Determine the (x, y) coordinate at the center of the cell enclosing the given text.  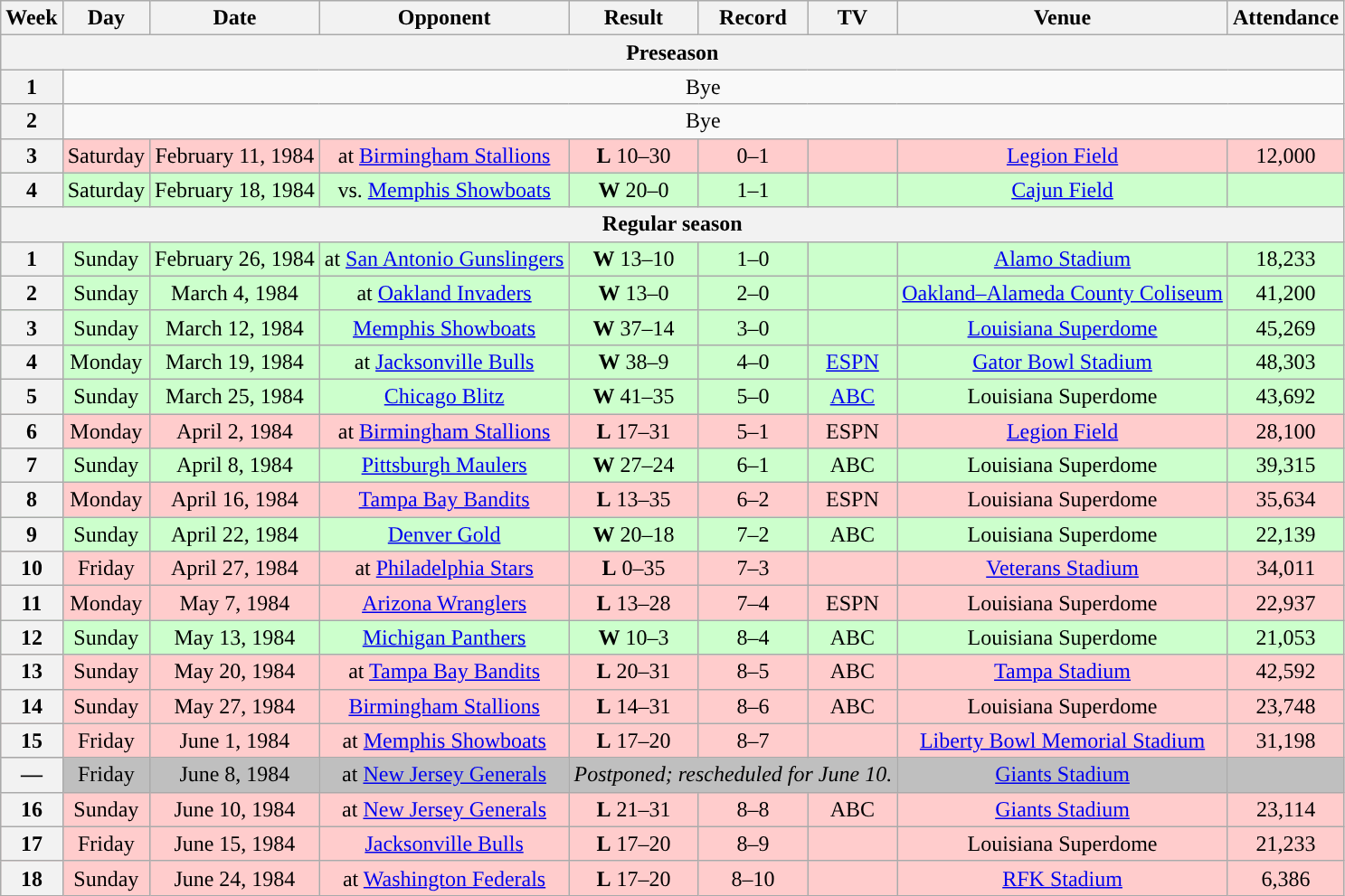
9 (32, 534)
7 (32, 466)
Birmingham Stallions (444, 706)
Opponent (444, 18)
48,303 (1285, 362)
8–5 (753, 672)
13 (32, 672)
Gator Bowl Stadium (1063, 362)
April 22, 1984 (235, 534)
1–1 (753, 190)
at Philadelphia Stars (444, 569)
March 12, 1984 (235, 327)
L 13–35 (633, 500)
12,000 (1285, 156)
Memphis Showboats (444, 327)
February 11, 1984 (235, 156)
March 4, 1984 (235, 293)
February 26, 1984 (235, 259)
17 (32, 844)
7–3 (753, 569)
L 10–30 (633, 156)
W 41–35 (633, 396)
Tampa Bay Bandits (444, 500)
Arizona Wranglers (444, 603)
Pittsburgh Maulers (444, 466)
April 8, 1984 (235, 466)
at San Antonio Gunslingers (444, 259)
Day (106, 18)
35,634 (1285, 500)
18 (32, 878)
6 (32, 431)
vs. Memphis Showboats (444, 190)
W 13–0 (633, 293)
8 (32, 500)
8–9 (753, 844)
W 27–24 (633, 466)
L 13–28 (633, 603)
May 13, 1984 (235, 637)
May 7, 1984 (235, 603)
34,011 (1285, 569)
June 8, 1984 (235, 775)
5–0 (753, 396)
April 27, 1984 (235, 569)
21,053 (1285, 637)
Postponed; rescheduled for June 10. (733, 775)
Michigan Panthers (444, 637)
16 (32, 809)
Record (753, 18)
7–4 (753, 603)
45,269 (1285, 327)
Oakland–Alameda County Coliseum (1063, 293)
Venue (1063, 18)
May 27, 1984 (235, 706)
L 21–31 (633, 809)
5 (32, 396)
— (32, 775)
8–7 (753, 740)
8–4 (753, 637)
39,315 (1285, 466)
February 18, 1984 (235, 190)
at Oakland Invaders (444, 293)
15 (32, 740)
Tampa Stadium (1063, 672)
at Tampa Bay Bandits (444, 672)
6,386 (1285, 878)
42,592 (1285, 672)
41,200 (1285, 293)
at Washington Federals (444, 878)
April 2, 1984 (235, 431)
43,692 (1285, 396)
W 38–9 (633, 362)
8–10 (753, 878)
22,937 (1285, 603)
14 (32, 706)
22,139 (1285, 534)
Denver Gold (444, 534)
23,114 (1285, 809)
L 0–35 (633, 569)
Chicago Blitz (444, 396)
Preseason (673, 52)
W 20–18 (633, 534)
W 13–10 (633, 259)
18,233 (1285, 259)
4–0 (753, 362)
Alamo Stadium (1063, 259)
10 (32, 569)
L 14–31 (633, 706)
Veterans Stadium (1063, 569)
W 20–0 (633, 190)
W 10–3 (633, 637)
21,233 (1285, 844)
2–0 (753, 293)
Attendance (1285, 18)
Regular season (673, 224)
6–2 (753, 500)
Jacksonville Bulls (444, 844)
June 24, 1984 (235, 878)
TV (852, 18)
8–8 (753, 809)
1–0 (753, 259)
8–6 (753, 706)
28,100 (1285, 431)
5–1 (753, 431)
23,748 (1285, 706)
31,198 (1285, 740)
3–0 (753, 327)
June 1, 1984 (235, 740)
at Memphis Showboats (444, 740)
March 25, 1984 (235, 396)
RFK Stadium (1063, 878)
Week (32, 18)
June 10, 1984 (235, 809)
May 20, 1984 (235, 672)
W 37–14 (633, 327)
at Jacksonville Bulls (444, 362)
L 20–31 (633, 672)
0–1 (753, 156)
7–2 (753, 534)
6–1 (753, 466)
11 (32, 603)
April 16, 1984 (235, 500)
Cajun Field (1063, 190)
March 19, 1984 (235, 362)
Result (633, 18)
Date (235, 18)
June 15, 1984 (235, 844)
L 17–31 (633, 431)
Liberty Bowl Memorial Stadium (1063, 740)
12 (32, 637)
